Capture the cell that displays the provided text and extract its (x, y) central coordinate. 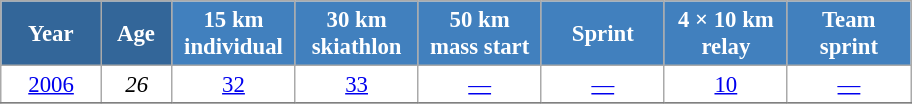
15 km individual (234, 34)
10 (726, 85)
33 (356, 85)
Year (52, 34)
Sprint (602, 34)
Age (136, 34)
4 × 10 km relay (726, 34)
26 (136, 85)
2006 (52, 85)
30 km skiathlon (356, 34)
32 (234, 85)
50 km mass start (480, 34)
Team sprint (848, 34)
